Determine the [x, y] coordinate at the center of the cell enclosing the given text.  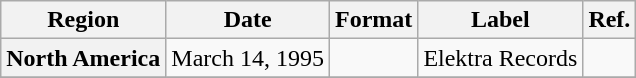
Label [500, 20]
Region [84, 20]
Ref. [610, 20]
March 14, 1995 [248, 58]
Elektra Records [500, 58]
North America [84, 58]
Date [248, 20]
Format [373, 20]
